Detect which cell encompasses the target text, then output its (x, y) center coordinate. 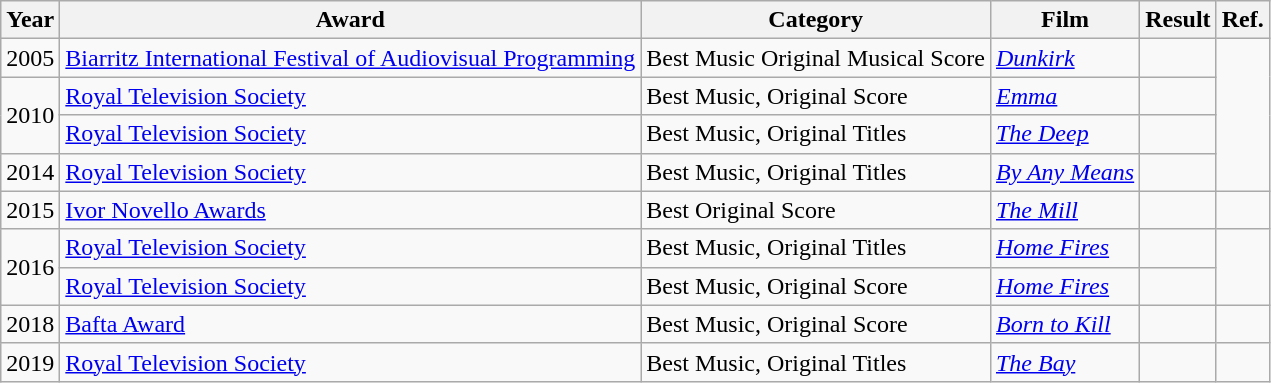
The Deep (1064, 134)
2010 (30, 115)
Year (30, 20)
Emma (1064, 96)
2014 (30, 172)
Category (816, 20)
Best Music Original Musical Score (816, 58)
2015 (30, 210)
The Bay (1064, 362)
Film (1064, 20)
2016 (30, 267)
Award (350, 20)
Ivor Novello Awards (350, 210)
2005 (30, 58)
Ref. (1242, 20)
Born to Kill (1064, 324)
2019 (30, 362)
By Any Means (1064, 172)
The Mill (1064, 210)
Bafta Award (350, 324)
Biarritz International Festival of Audiovisual Programming (350, 58)
2018 (30, 324)
Best Original Score (816, 210)
Dunkirk (1064, 58)
Result (1178, 20)
